Extract the (x, y) coordinate from the center of the cell holding the provided text.  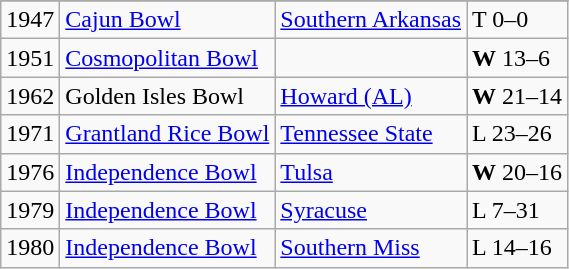
1980 (30, 248)
Syracuse (371, 210)
Southern Arkansas (371, 20)
T 0–0 (518, 20)
W 13–6 (518, 58)
1962 (30, 96)
Golden Isles Bowl (168, 96)
L 14–16 (518, 248)
L 23–26 (518, 134)
1951 (30, 58)
1971 (30, 134)
Tennessee State (371, 134)
W 21–14 (518, 96)
Cosmopolitan Bowl (168, 58)
Tulsa (371, 172)
Southern Miss (371, 248)
Grantland Rice Bowl (168, 134)
1979 (30, 210)
L 7–31 (518, 210)
1947 (30, 20)
W 20–16 (518, 172)
1976 (30, 172)
Howard (AL) (371, 96)
Cajun Bowl (168, 20)
